Search for the cell housing the specified text and yield its [X, Y] center coordinate. 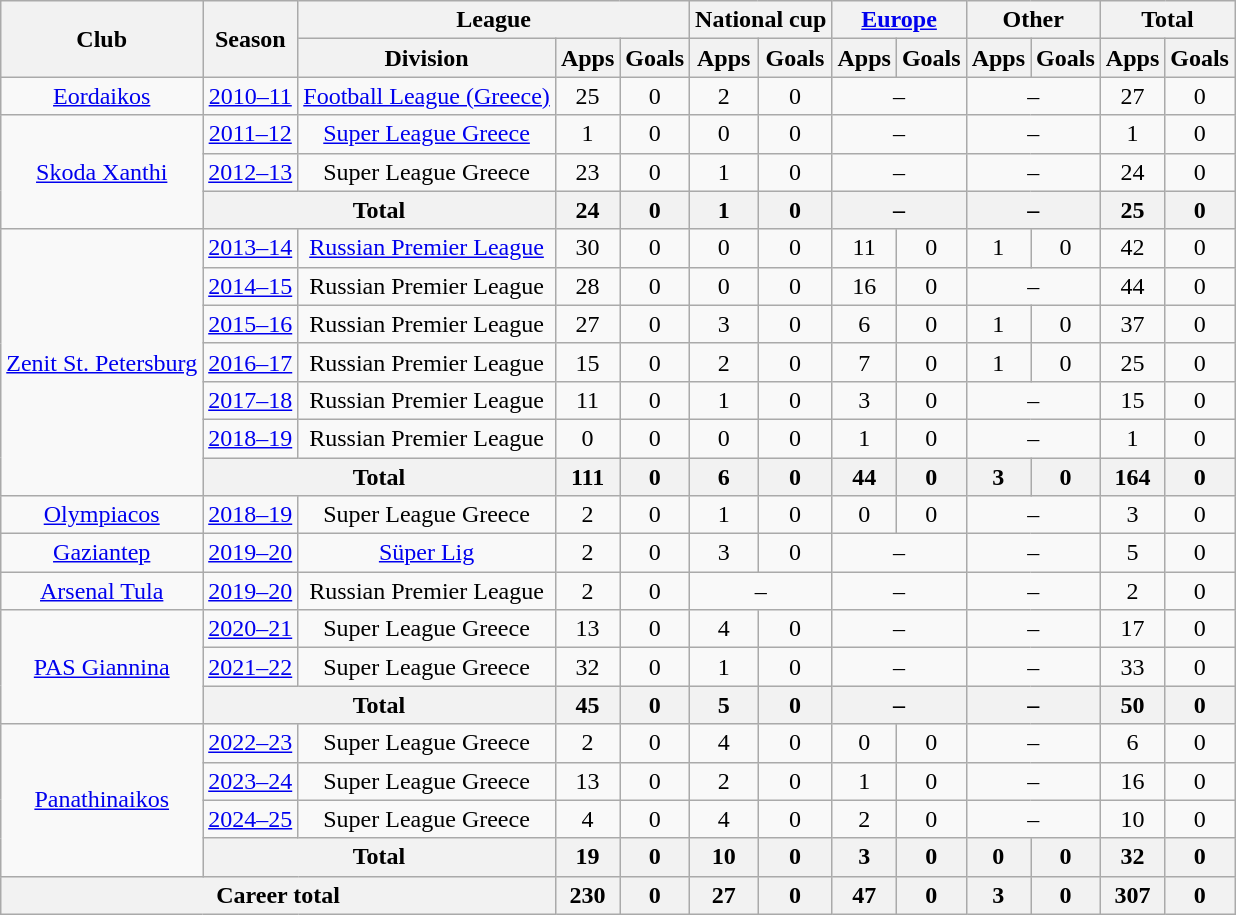
2024–25 [250, 819]
37 [1132, 324]
2016–17 [250, 362]
23 [587, 172]
2020–21 [250, 629]
2022–23 [250, 743]
Division [427, 58]
Panathinaikos [102, 800]
2013–14 [250, 248]
National cup [761, 20]
League [494, 20]
Club [102, 39]
45 [587, 705]
2011–12 [250, 134]
230 [587, 895]
307 [1132, 895]
Eordaikos [102, 96]
Europe [899, 20]
Football League (Greece) [427, 96]
42 [1132, 248]
164 [1132, 477]
30 [587, 248]
2017–18 [250, 400]
Skoda Xanthi [102, 172]
2012–13 [250, 172]
Zenit St. Petersburg [102, 362]
111 [587, 477]
17 [1132, 629]
19 [587, 857]
Career total [278, 895]
Season [250, 39]
28 [587, 286]
Other [1033, 20]
7 [864, 362]
47 [864, 895]
Süper Lig [427, 553]
2021–22 [250, 667]
50 [1132, 705]
33 [1132, 667]
Arsenal Tula [102, 591]
2015–16 [250, 324]
2023–24 [250, 781]
2014–15 [250, 286]
PAS Giannina [102, 667]
Gaziantep [102, 553]
2010–11 [250, 96]
Olympiacos [102, 515]
